Provide the [x, y] coordinate of the cell's center where the given text is located.  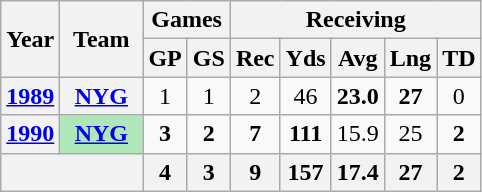
111 [306, 134]
GP [165, 58]
1989 [30, 96]
1990 [30, 134]
Year [30, 39]
TD [459, 58]
17.4 [358, 172]
Team [102, 39]
7 [255, 134]
Avg [358, 58]
157 [306, 172]
Lng [410, 58]
25 [410, 134]
Rec [255, 58]
4 [165, 172]
23.0 [358, 96]
GS [208, 58]
9 [255, 172]
Games [186, 20]
Receiving [356, 20]
15.9 [358, 134]
0 [459, 96]
46 [306, 96]
Yds [306, 58]
